Pinpoint the cell where the given text exists, returning its (X, Y) midpoint coordinate. 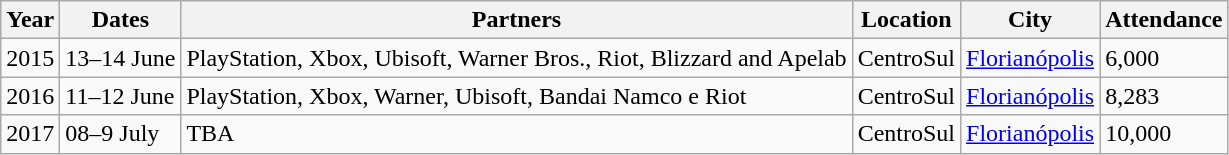
Year (30, 20)
11–12 June (120, 96)
13–14 June (120, 58)
Location (906, 20)
8,283 (1164, 96)
PlayStation, Xbox, Warner, Ubisoft, Bandai Namco e Riot (516, 96)
City (1030, 20)
Partners (516, 20)
6,000 (1164, 58)
10,000 (1164, 134)
2015 (30, 58)
2017 (30, 134)
08–9 July (120, 134)
2016 (30, 96)
PlayStation, Xbox, Ubisoft, Warner Bros., Riot, Blizzard and Apelab (516, 58)
TBA (516, 134)
Attendance (1164, 20)
Dates (120, 20)
